Scan for the cell matching the given text and deliver its (x, y) coordinate at center. 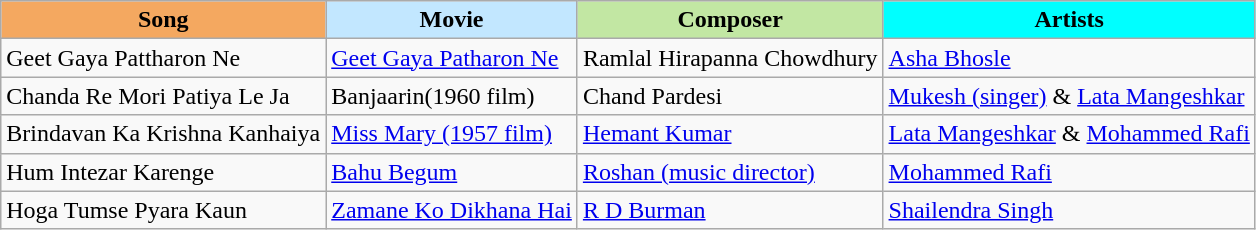
Miss Mary (1957 film) (452, 134)
Zamane Ko Dikhana Hai (452, 210)
Chanda Re Mori Patiya Le Ja (164, 96)
Brindavan Ka Krishna Kanhaiya (164, 134)
Banjaarin(1960 film) (452, 96)
Mukesh (singer) & Lata Mangeshkar (1069, 96)
Geet Gaya Patharon Ne (452, 58)
Roshan (music director) (730, 172)
Movie (452, 20)
Mohammed Rafi (1069, 172)
Bahu Begum (452, 172)
Hum Intezar Karenge (164, 172)
Ramlal Hirapanna Chowdhury (730, 58)
Geet Gaya Pattharon Ne (164, 58)
Shailendra Singh (1069, 210)
Lata Mangeshkar & Mohammed Rafi (1069, 134)
Hoga Tumse Pyara Kaun (164, 210)
Hemant Kumar (730, 134)
Composer (730, 20)
R D Burman (730, 210)
Chand Pardesi (730, 96)
Artists (1069, 20)
Asha Bhosle (1069, 58)
Song (164, 20)
